Pinpoint the cell where the given text exists, returning its (X, Y) midpoint coordinate. 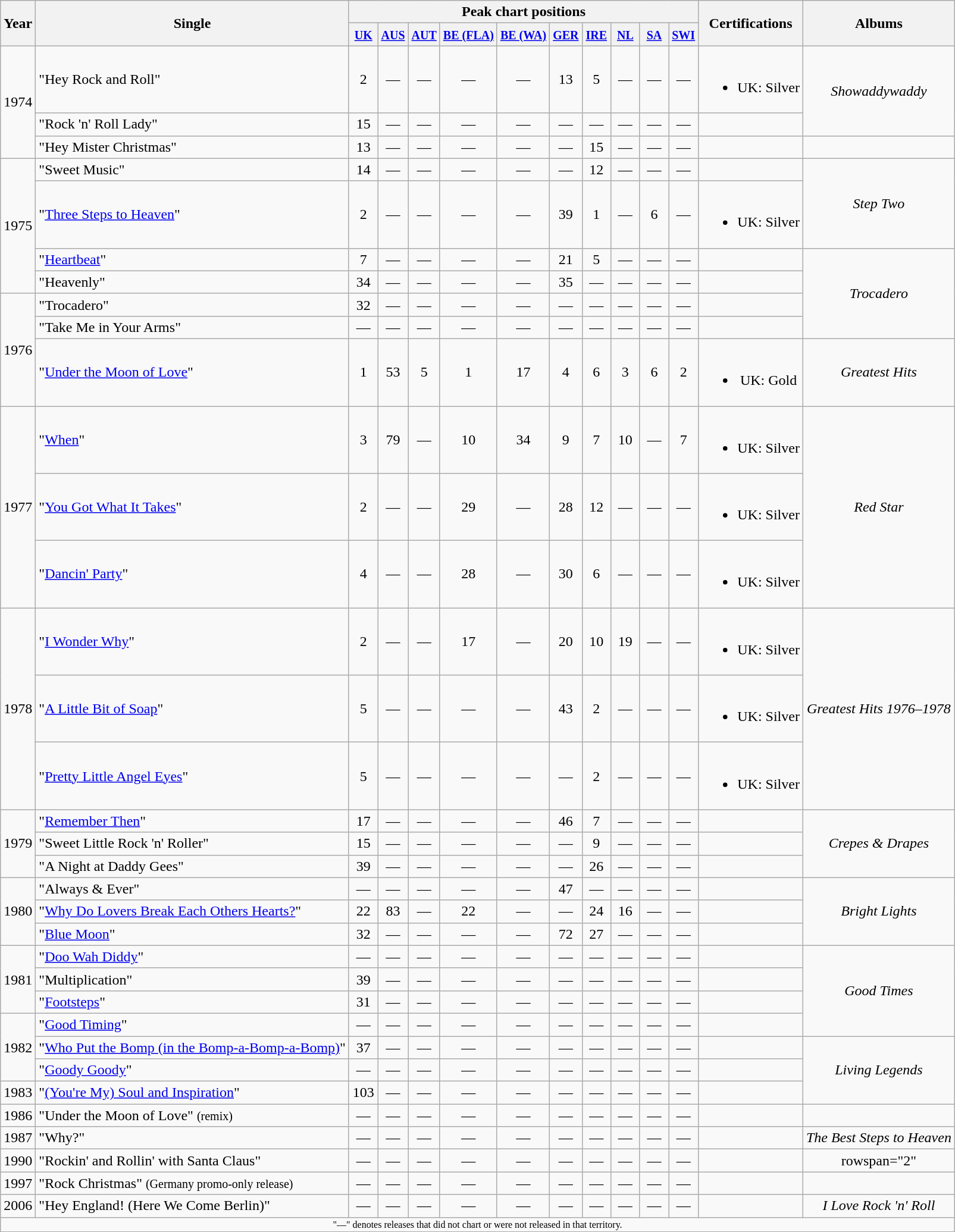
GER (566, 35)
"Hey Rock and Roll" (193, 80)
30 (566, 575)
1979 (18, 844)
1977 (18, 507)
14 (363, 170)
"Rockin' and Rollin' with Santa Claus" (193, 1161)
"Rock Christmas" (Germany promo-only release) (193, 1183)
Certifications (751, 23)
1986 (18, 1115)
53 (393, 372)
"Always & Ever" (193, 889)
Albums (878, 23)
2006 (18, 1206)
24 (596, 911)
1974 (18, 102)
Peak chart positions (524, 12)
1987 (18, 1138)
Trocadero (878, 293)
19 (626, 641)
"Multiplication" (193, 979)
SA (655, 35)
"I Wonder Why" (193, 641)
"A Little Bit of Soap" (193, 709)
1990 (18, 1161)
43 (566, 709)
UK: Gold (751, 372)
Crepes & Drapes (878, 844)
"Dancin' Party" (193, 575)
1997 (18, 1183)
"Rock 'n' Roll Lady" (193, 124)
"A Night at Daddy Gees" (193, 866)
"Who Put the Bomp (in the Bomp-a-Bomp-a-Bomp)" (193, 1048)
Greatest Hits 1976–1978 (878, 709)
"Remember Then" (193, 821)
"Doo Wah Diddy" (193, 957)
1983 (18, 1093)
"Why Do Lovers Break Each Others Hearts?" (193, 911)
1980 (18, 911)
AUT (424, 35)
1976 (18, 350)
"Why?" (193, 1138)
NL (626, 35)
The Best Steps to Heaven (878, 1138)
"(You're My) Soul and Inspiration" (193, 1093)
"Blue Moon" (193, 934)
"Take Me in Your Arms" (193, 327)
Red Star (878, 507)
103 (363, 1093)
IRE (596, 35)
Living Legends (878, 1070)
Good Times (878, 990)
"Sweet Music" (193, 170)
rowspan="2" (878, 1161)
BE (FLA) (468, 35)
83 (393, 911)
SWI (684, 35)
27 (596, 934)
"Three Steps to Heaven" (193, 214)
"Heartbeat" (193, 259)
37 (363, 1048)
47 (566, 889)
26 (596, 866)
"Hey England! (Here We Come Berlin)" (193, 1206)
Year (18, 23)
"Footsteps" (193, 1002)
"Heavenly" (193, 282)
35 (566, 282)
Bright Lights (878, 911)
29 (468, 507)
"Trocadero" (193, 305)
16 (626, 911)
"Hey Mister Christmas" (193, 147)
Greatest Hits (878, 372)
"Good Timing" (193, 1024)
46 (566, 821)
I Love Rock 'n' Roll (878, 1206)
"When" (193, 439)
"Pretty Little Angel Eyes" (193, 776)
Showaddywaddy (878, 90)
AUS (393, 35)
"Under the Moon of Love" (remix) (193, 1115)
1978 (18, 709)
1981 (18, 979)
1982 (18, 1047)
Single (193, 23)
"You Got What It Takes" (193, 507)
"Sweet Little Rock 'n' Roller" (193, 844)
31 (363, 1002)
"—" denotes releases that did not chart or were not released in that territory. (478, 1224)
Step Two (878, 203)
1975 (18, 226)
BE (WA) (523, 35)
"Under the Moon of Love" (193, 372)
"Goody Goody" (193, 1070)
21 (566, 259)
72 (566, 934)
20 (566, 641)
79 (393, 439)
UK (363, 35)
